Detect which cell encompasses the target text, then output its (x, y) center coordinate. 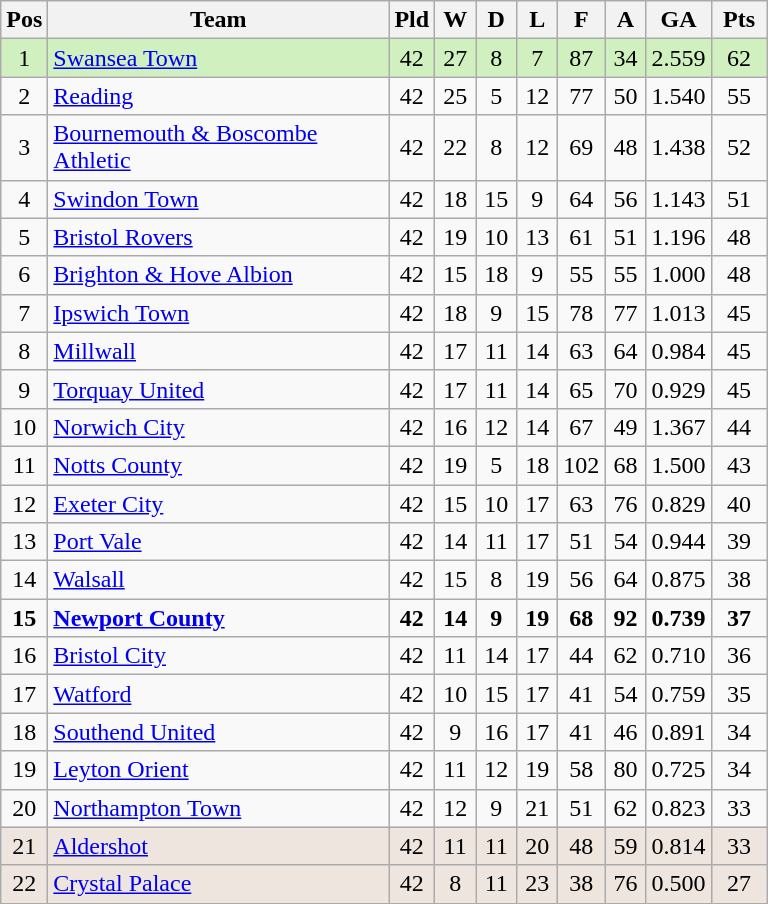
0.875 (678, 580)
35 (739, 694)
6 (24, 275)
36 (739, 656)
4 (24, 199)
0.500 (678, 884)
0.929 (678, 389)
2 (24, 96)
Bristol Rovers (218, 237)
61 (582, 237)
3 (24, 148)
58 (582, 770)
0.814 (678, 846)
80 (626, 770)
Walsall (218, 580)
Bristol City (218, 656)
59 (626, 846)
92 (626, 618)
1.013 (678, 313)
1.367 (678, 427)
Millwall (218, 351)
25 (456, 96)
Northampton Town (218, 808)
1.438 (678, 148)
102 (582, 465)
0.944 (678, 542)
Newport County (218, 618)
52 (739, 148)
Team (218, 20)
69 (582, 148)
39 (739, 542)
0.829 (678, 503)
1.500 (678, 465)
D (496, 20)
Bournemouth & Boscombe Athletic (218, 148)
1.000 (678, 275)
0.823 (678, 808)
Notts County (218, 465)
65 (582, 389)
Norwich City (218, 427)
Aldershot (218, 846)
0.891 (678, 732)
50 (626, 96)
1.196 (678, 237)
GA (678, 20)
W (456, 20)
23 (538, 884)
46 (626, 732)
0.759 (678, 694)
0.739 (678, 618)
Exeter City (218, 503)
Pld (412, 20)
F (582, 20)
Watford (218, 694)
A (626, 20)
49 (626, 427)
0.710 (678, 656)
Swansea Town (218, 58)
87 (582, 58)
Reading (218, 96)
78 (582, 313)
Swindon Town (218, 199)
Leyton Orient (218, 770)
67 (582, 427)
Brighton & Hove Albion (218, 275)
1.540 (678, 96)
L (538, 20)
40 (739, 503)
Southend United (218, 732)
Torquay United (218, 389)
70 (626, 389)
43 (739, 465)
37 (739, 618)
0.984 (678, 351)
Port Vale (218, 542)
Pts (739, 20)
Crystal Palace (218, 884)
Pos (24, 20)
Ipswich Town (218, 313)
1 (24, 58)
1.143 (678, 199)
0.725 (678, 770)
2.559 (678, 58)
